Capture the cell that displays the provided text and extract its (x, y) central coordinate. 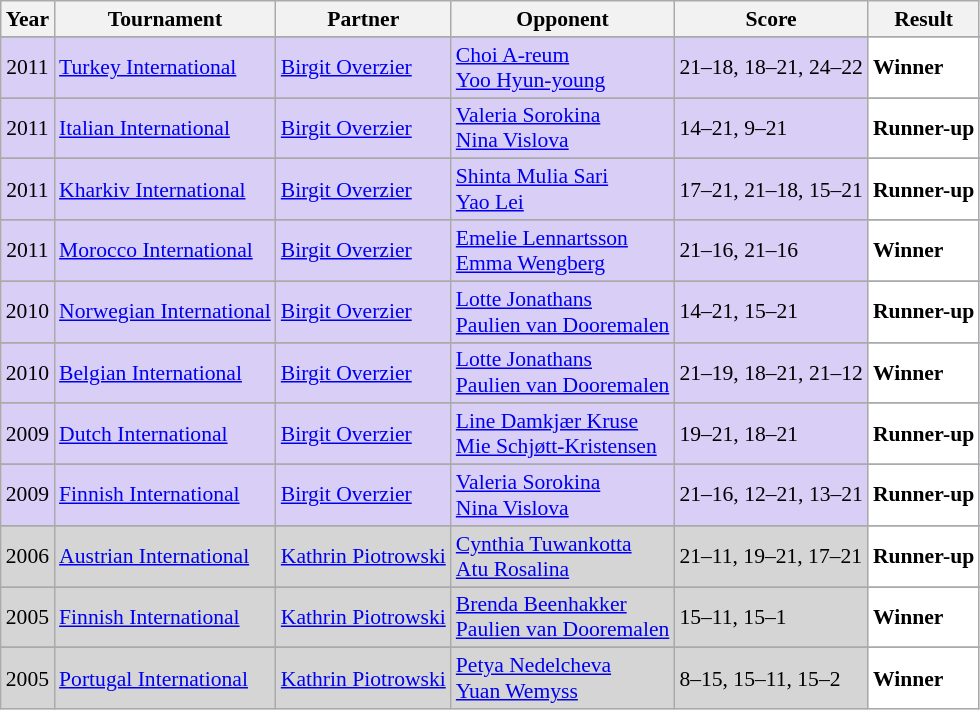
Choi A-reum Yoo Hyun-young (563, 68)
Morocco International (165, 250)
Portugal International (165, 678)
Cynthia Tuwankotta Atu Rosalina (563, 556)
Kharkiv International (165, 190)
Austrian International (165, 556)
21–11, 19–21, 17–21 (771, 556)
21–16, 12–21, 13–21 (771, 496)
Petya Nedelcheva Yuan Wemyss (563, 678)
Line Damkjær Kruse Mie Schjøtt-Kristensen (563, 434)
Shinta Mulia Sari Yao Lei (563, 190)
Emelie Lennartsson Emma Wengberg (563, 250)
Tournament (165, 19)
15–11, 15–1 (771, 618)
Brenda Beenhakker Paulien van Dooremalen (563, 618)
2006 (28, 556)
21–19, 18–21, 21–12 (771, 372)
14–21, 9–21 (771, 128)
14–21, 15–21 (771, 312)
8–15, 15–11, 15–2 (771, 678)
21–18, 18–21, 24–22 (771, 68)
21–16, 21–16 (771, 250)
17–21, 21–18, 15–21 (771, 190)
Italian International (165, 128)
Partner (364, 19)
Opponent (563, 19)
Result (924, 19)
Belgian International (165, 372)
Norwegian International (165, 312)
Score (771, 19)
19–21, 18–21 (771, 434)
Turkey International (165, 68)
Dutch International (165, 434)
Year (28, 19)
